Output the [X, Y] coordinate of the center of the cell containing the given text.  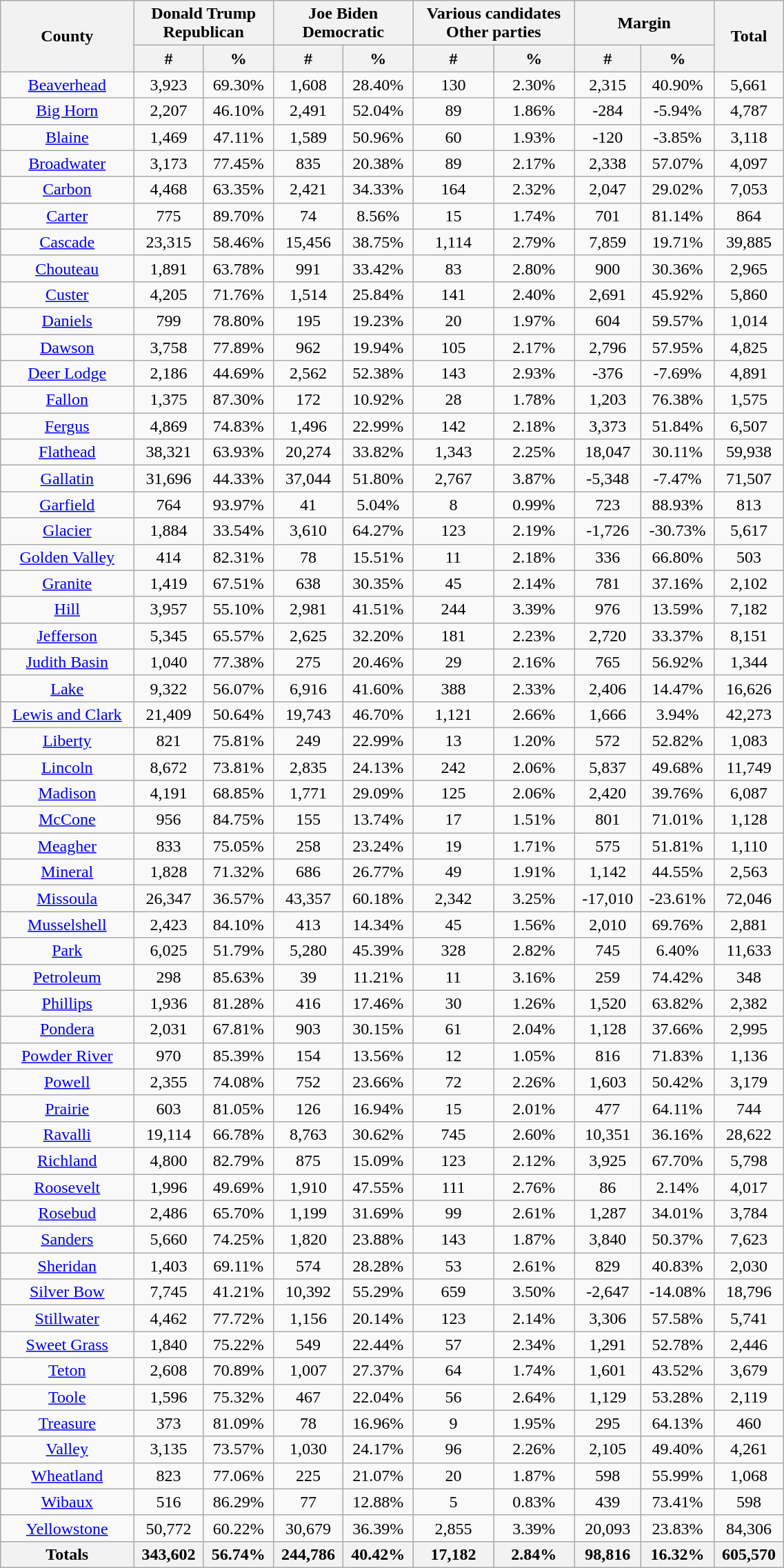
26.77% [378, 872]
7,053 [749, 190]
Silver Bow [68, 1292]
-7.47% [678, 479]
1.20% [534, 741]
22.04% [378, 1397]
5.04% [378, 505]
Lewis and Clark [68, 714]
14.34% [378, 925]
63.82% [678, 1003]
74.08% [239, 1082]
Stillwater [68, 1318]
52.04% [378, 111]
57.07% [678, 163]
130 [454, 85]
23.66% [378, 1082]
88.93% [678, 505]
34.01% [678, 1214]
2.79% [534, 242]
30 [454, 1003]
3.25% [534, 898]
1,199 [308, 1214]
19.23% [378, 321]
Powder River [68, 1056]
69.11% [239, 1266]
75.05% [239, 846]
59,938 [749, 452]
3,179 [749, 1082]
-5,348 [608, 479]
1.56% [534, 925]
10,392 [308, 1292]
3,373 [608, 426]
-376 [608, 374]
2,486 [168, 1214]
Jefferson [68, 636]
19,114 [168, 1134]
58.46% [239, 242]
Phillips [68, 1003]
765 [608, 662]
52.78% [678, 1345]
5,280 [308, 951]
659 [454, 1292]
2,691 [608, 294]
Cascade [68, 242]
2.04% [534, 1029]
McCone [68, 820]
44.33% [239, 479]
2,625 [308, 636]
1,344 [749, 662]
3,173 [168, 163]
50.42% [678, 1082]
1,291 [608, 1345]
Hill [68, 610]
2.64% [534, 1397]
60 [454, 137]
503 [749, 557]
50.37% [678, 1240]
Judith Basin [68, 662]
3,306 [608, 1318]
51.80% [378, 479]
27.37% [378, 1371]
56.92% [678, 662]
40.42% [378, 1554]
Totals [68, 1554]
68.85% [239, 794]
28.28% [378, 1266]
61 [454, 1029]
41.21% [239, 1292]
2,720 [608, 636]
5,741 [749, 1318]
1,820 [308, 1240]
1,771 [308, 794]
Prairie [68, 1108]
574 [308, 1266]
1.78% [534, 400]
2.25% [534, 452]
46.70% [378, 714]
1,403 [168, 1266]
723 [608, 505]
56.07% [239, 688]
3,135 [168, 1449]
701 [608, 216]
84.75% [239, 820]
7,859 [608, 242]
-14.08% [678, 1292]
195 [308, 321]
18,047 [608, 452]
875 [308, 1160]
57 [454, 1345]
6,916 [308, 688]
71.76% [239, 294]
71,507 [749, 479]
71.83% [678, 1056]
59.57% [678, 321]
5,798 [749, 1160]
17,182 [454, 1554]
1,520 [608, 1003]
111 [454, 1187]
24.13% [378, 767]
2,420 [608, 794]
16.96% [378, 1423]
30,679 [308, 1528]
67.81% [239, 1029]
605,570 [749, 1554]
64 [454, 1371]
Deer Lodge [68, 374]
295 [608, 1423]
549 [308, 1345]
-3.85% [678, 137]
47.55% [378, 1187]
42,273 [749, 714]
2.60% [534, 1134]
752 [308, 1082]
1,040 [168, 662]
2,338 [608, 163]
2,342 [454, 898]
87.30% [239, 400]
20,093 [608, 1528]
-7.69% [678, 374]
1,030 [308, 1449]
821 [168, 741]
2.19% [534, 531]
29.02% [678, 190]
0.99% [534, 505]
298 [168, 977]
373 [168, 1423]
65.57% [239, 636]
244 [454, 610]
33.37% [678, 636]
25.84% [378, 294]
8,151 [749, 636]
37.16% [678, 583]
686 [308, 872]
2.84% [534, 1554]
1.71% [534, 846]
Teton [68, 1371]
Mineral [68, 872]
1.95% [534, 1423]
16.94% [378, 1108]
81.14% [678, 216]
14.47% [678, 688]
Broadwater [68, 163]
181 [454, 636]
801 [608, 820]
33.54% [239, 531]
34.33% [378, 190]
13 [454, 741]
Golden Valley [68, 557]
72,046 [749, 898]
1,129 [608, 1397]
71.32% [239, 872]
1,936 [168, 1003]
575 [608, 846]
2,835 [308, 767]
1,603 [608, 1082]
2.23% [534, 636]
40.83% [678, 1266]
73.41% [678, 1502]
49.40% [678, 1449]
72 [454, 1082]
51.81% [678, 846]
41.51% [378, 610]
1,287 [608, 1214]
74 [308, 216]
51.84% [678, 426]
56.74% [239, 1554]
388 [454, 688]
823 [168, 1476]
Yellowstone [68, 1528]
19 [454, 846]
2.30% [534, 85]
4,800 [168, 1160]
63.78% [239, 268]
976 [608, 610]
6.40% [678, 951]
13.56% [378, 1056]
336 [608, 557]
7,745 [168, 1292]
1,083 [749, 741]
84.10% [239, 925]
Richland [68, 1160]
11,749 [749, 767]
28 [454, 400]
57.95% [678, 347]
781 [608, 583]
1,828 [168, 872]
991 [308, 268]
7,182 [749, 610]
69.30% [239, 85]
12.88% [378, 1502]
30.62% [378, 1134]
55.10% [239, 610]
467 [308, 1397]
1.26% [534, 1003]
1,910 [308, 1187]
Glacier [68, 531]
10,351 [608, 1134]
0.83% [534, 1502]
81.09% [239, 1423]
249 [308, 741]
1,596 [168, 1397]
Beaverhead [68, 85]
477 [608, 1108]
Chouteau [68, 268]
4,891 [749, 374]
2,047 [608, 190]
44.55% [678, 872]
22.44% [378, 1345]
155 [308, 820]
Various candidatesOther parties [494, 23]
-120 [608, 137]
43.52% [678, 1371]
604 [608, 321]
2.82% [534, 951]
2,031 [168, 1029]
33.42% [378, 268]
775 [168, 216]
50.96% [378, 137]
348 [749, 977]
-23.61% [678, 898]
1,142 [608, 872]
4,191 [168, 794]
3,840 [608, 1240]
1,375 [168, 400]
1,469 [168, 137]
1,121 [454, 714]
225 [308, 1476]
99 [454, 1214]
2.80% [534, 268]
1,996 [168, 1187]
Wibaux [68, 1502]
2,446 [749, 1345]
60.18% [378, 898]
73.57% [239, 1449]
2,881 [749, 925]
Dawson [68, 347]
85.63% [239, 977]
47.11% [239, 137]
970 [168, 1056]
Lake [68, 688]
4,468 [168, 190]
16,626 [749, 688]
2,186 [168, 374]
1,114 [454, 242]
5,345 [168, 636]
2,423 [168, 925]
259 [608, 977]
39,885 [749, 242]
38,321 [168, 452]
82.31% [239, 557]
19,743 [308, 714]
Valley [68, 1449]
77.06% [239, 1476]
17.46% [378, 1003]
30.35% [378, 583]
1,343 [454, 452]
67.70% [678, 1160]
1,575 [749, 400]
516 [168, 1502]
Flathead [68, 452]
414 [168, 557]
23.88% [378, 1240]
Margin [644, 23]
53 [454, 1266]
74.83% [239, 426]
2,995 [749, 1029]
2.40% [534, 294]
8 [454, 505]
73.81% [239, 767]
49.68% [678, 767]
3,957 [168, 610]
3,679 [749, 1371]
3,784 [749, 1214]
66.78% [239, 1134]
56 [454, 1397]
2,382 [749, 1003]
Donald TrumpRepublican [204, 23]
26,347 [168, 898]
416 [308, 1003]
956 [168, 820]
Missoula [68, 898]
5,617 [749, 531]
1,419 [168, 583]
Total [749, 36]
1,514 [308, 294]
2,491 [308, 111]
23.83% [678, 1528]
7,623 [749, 1240]
13.74% [378, 820]
8.56% [378, 216]
20.46% [378, 662]
32.20% [378, 636]
1,884 [168, 531]
2.66% [534, 714]
460 [749, 1423]
1.93% [534, 137]
Musselshell [68, 925]
3,118 [749, 137]
45.92% [678, 294]
1.51% [534, 820]
1,840 [168, 1345]
343,602 [168, 1554]
164 [454, 190]
5 [454, 1502]
8,672 [168, 767]
2,315 [608, 85]
Ravalli [68, 1134]
258 [308, 846]
1,203 [608, 400]
4,097 [749, 163]
Roosevelt [68, 1187]
799 [168, 321]
16.32% [678, 1554]
5,860 [749, 294]
864 [749, 216]
4,205 [168, 294]
2,119 [749, 1397]
1,110 [749, 846]
17 [454, 820]
2,207 [168, 111]
29.09% [378, 794]
77.38% [239, 662]
3.94% [678, 714]
15.51% [378, 557]
2,355 [168, 1082]
70.89% [239, 1371]
813 [749, 505]
Gallatin [68, 479]
98,816 [608, 1554]
1,014 [749, 321]
77.72% [239, 1318]
1,496 [308, 426]
2.01% [534, 1108]
53.28% [678, 1397]
105 [454, 347]
74.42% [678, 977]
20.38% [378, 163]
Madison [68, 794]
1,007 [308, 1371]
900 [608, 268]
Joe BidenDemocratic [343, 23]
Big Horn [68, 111]
1,601 [608, 1371]
4,869 [168, 426]
5,837 [608, 767]
2,562 [308, 374]
572 [608, 741]
1,891 [168, 268]
51.79% [239, 951]
275 [308, 662]
37.66% [678, 1029]
141 [454, 294]
37,044 [308, 479]
78.80% [239, 321]
835 [308, 163]
2,102 [749, 583]
64.13% [678, 1423]
63.93% [239, 452]
4,261 [749, 1449]
3,925 [608, 1160]
1,068 [749, 1476]
1.97% [534, 321]
3.50% [534, 1292]
93.97% [239, 505]
55.99% [678, 1476]
44.69% [239, 374]
11.21% [378, 977]
63.35% [239, 190]
96 [454, 1449]
38.75% [378, 242]
31,696 [168, 479]
-30.73% [678, 531]
Meagher [68, 846]
9 [454, 1423]
-17,010 [608, 898]
603 [168, 1108]
8,763 [308, 1134]
9,322 [168, 688]
13.59% [678, 610]
77.89% [239, 347]
64.27% [378, 531]
4,017 [749, 1187]
24.17% [378, 1449]
2,563 [749, 872]
20,274 [308, 452]
40.90% [678, 85]
Fergus [68, 426]
36.39% [378, 1528]
49.69% [239, 1187]
744 [749, 1108]
1,608 [308, 85]
55.29% [378, 1292]
1,666 [608, 714]
Petroleum [68, 977]
86.29% [239, 1502]
244,786 [308, 1554]
2,105 [608, 1449]
76.38% [678, 400]
46.10% [239, 111]
75.81% [239, 741]
50.64% [239, 714]
Daniels [68, 321]
3,610 [308, 531]
1.86% [534, 111]
86 [608, 1187]
10.92% [378, 400]
43,357 [308, 898]
2.16% [534, 662]
77 [308, 1502]
2.93% [534, 374]
Toole [68, 1397]
172 [308, 400]
6,507 [749, 426]
4,462 [168, 1318]
5,660 [168, 1240]
2,010 [608, 925]
83 [454, 268]
41.60% [378, 688]
15,456 [308, 242]
52.38% [378, 374]
638 [308, 583]
-1,726 [608, 531]
65.70% [239, 1214]
Sweet Grass [68, 1345]
74.25% [239, 1240]
2,421 [308, 190]
Park [68, 951]
Blaine [68, 137]
833 [168, 846]
Pondera [68, 1029]
County [68, 36]
903 [308, 1029]
57.58% [678, 1318]
2,767 [454, 479]
66.80% [678, 557]
3.87% [534, 479]
2.33% [534, 688]
52.82% [678, 741]
829 [608, 1266]
-2,647 [608, 1292]
29 [454, 662]
85.39% [239, 1056]
Wheatland [68, 1476]
Carter [68, 216]
-5.94% [678, 111]
4,787 [749, 111]
2.76% [534, 1187]
39 [308, 977]
28,622 [749, 1134]
439 [608, 1502]
84,306 [749, 1528]
81.28% [239, 1003]
Carbon [68, 190]
28.40% [378, 85]
2,981 [308, 610]
3,923 [168, 85]
77.45% [239, 163]
Garfield [68, 505]
30.11% [678, 452]
2,855 [454, 1528]
1,136 [749, 1056]
18,796 [749, 1292]
64.11% [678, 1108]
11,633 [749, 951]
33.82% [378, 452]
Liberty [68, 741]
21.07% [378, 1476]
1,156 [308, 1318]
71.01% [678, 820]
45.39% [378, 951]
21,409 [168, 714]
Rosebud [68, 1214]
49 [454, 872]
2,796 [608, 347]
81.05% [239, 1108]
Granite [68, 583]
5,661 [749, 85]
816 [608, 1056]
12 [454, 1056]
4,825 [749, 347]
3,758 [168, 347]
75.32% [239, 1397]
6,087 [749, 794]
19.94% [378, 347]
30.15% [378, 1029]
20.14% [378, 1318]
60.22% [239, 1528]
2,406 [608, 688]
23,315 [168, 242]
Sanders [68, 1240]
82.79% [239, 1160]
2,965 [749, 268]
89.70% [239, 216]
31.69% [378, 1214]
2.32% [534, 190]
Lincoln [68, 767]
39.76% [678, 794]
69.76% [678, 925]
50,772 [168, 1528]
15.09% [378, 1160]
2,030 [749, 1266]
764 [168, 505]
23.24% [378, 846]
3.16% [534, 977]
154 [308, 1056]
41 [308, 505]
36.16% [678, 1134]
1.91% [534, 872]
2.12% [534, 1160]
Treasure [68, 1423]
Sheridan [68, 1266]
142 [454, 426]
1.05% [534, 1056]
328 [454, 951]
2,608 [168, 1371]
962 [308, 347]
Fallon [68, 400]
6,025 [168, 951]
242 [454, 767]
-284 [608, 111]
36.57% [239, 898]
75.22% [239, 1345]
126 [308, 1108]
413 [308, 925]
30.36% [678, 268]
Powell [68, 1082]
19.71% [678, 242]
2.34% [534, 1345]
Custer [68, 294]
1,589 [308, 137]
67.51% [239, 583]
125 [454, 794]
